Find where the given text appears and provide that cell's center as (X, Y) coordinate. 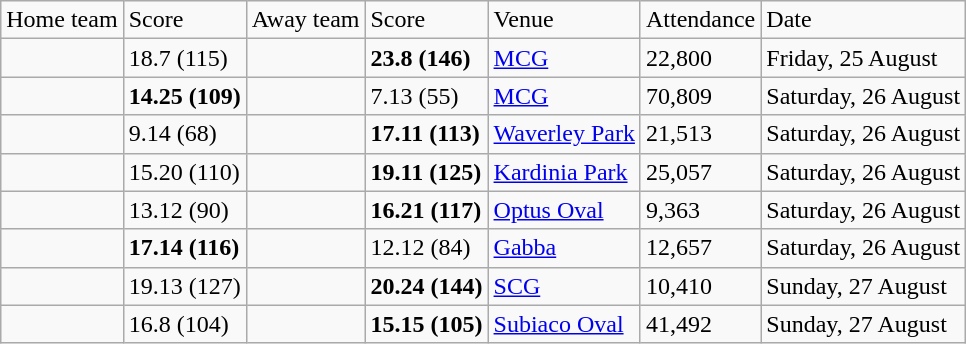
Away team (306, 20)
12,657 (700, 248)
16.21 (117) (426, 210)
Kardinia Park (564, 172)
Gabba (564, 248)
9.14 (68) (184, 134)
Optus Oval (564, 210)
Attendance (700, 20)
19.11 (125) (426, 172)
22,800 (700, 58)
9,363 (700, 210)
16.8 (104) (184, 324)
7.13 (55) (426, 96)
15.20 (110) (184, 172)
15.15 (105) (426, 324)
Date (864, 20)
23.8 (146) (426, 58)
SCG (564, 286)
Friday, 25 August (864, 58)
17.14 (116) (184, 248)
Waverley Park (564, 134)
18.7 (115) (184, 58)
Home team (62, 20)
19.13 (127) (184, 286)
12.12 (84) (426, 248)
13.12 (90) (184, 210)
10,410 (700, 286)
21,513 (700, 134)
20.24 (144) (426, 286)
70,809 (700, 96)
41,492 (700, 324)
25,057 (700, 172)
17.11 (113) (426, 134)
14.25 (109) (184, 96)
Venue (564, 20)
Subiaco Oval (564, 324)
